Extract the (X, Y) coordinate from the center of the cell holding the provided text.  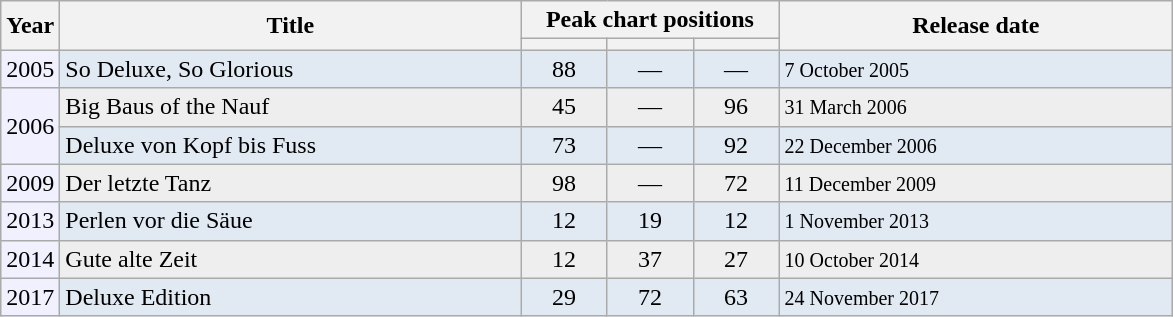
92 (736, 145)
Perlen vor die Säue (290, 221)
Der letzte Tanz (290, 183)
37 (650, 259)
45 (564, 107)
Peak chart positions (650, 20)
2005 (30, 69)
63 (736, 297)
96 (736, 107)
Gute alte Zeit (290, 259)
Big Baus of the Nauf (290, 107)
29 (564, 297)
7 October 2005 (976, 69)
2017 (30, 297)
2013 (30, 221)
So Deluxe, So Glorious (290, 69)
73 (564, 145)
19 (650, 221)
Release date (976, 26)
Title (290, 26)
31 March 2006 (976, 107)
Year (30, 26)
1 November 2013 (976, 221)
10 October 2014 (976, 259)
27 (736, 259)
2009 (30, 183)
Deluxe von Kopf bis Fuss (290, 145)
24 November 2017 (976, 297)
88 (564, 69)
2006 (30, 126)
11 December 2009 (976, 183)
Deluxe Edition (290, 297)
2014 (30, 259)
98 (564, 183)
22 December 2006 (976, 145)
